Pinpoint the cell where the given text exists, returning its [x, y] midpoint coordinate. 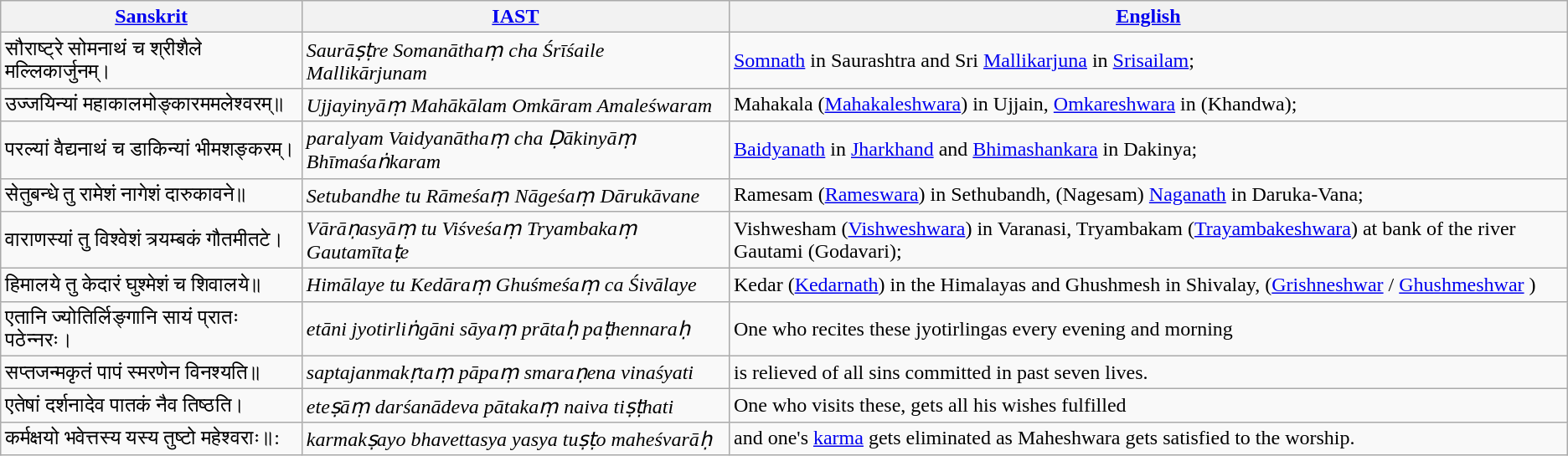
सौराष्ट्रे सोमनाथं च श्रीशैले मल्लिकार्जुनम्। [152, 60]
One who recites these jyotirlingas every evening and morning [1148, 328]
सप्तजन्मकृतं पापं स्मरणेन विनश्यति॥ [152, 372]
IAST [515, 17]
Vārāṇasyāṃ tu Viśveśaṃ Tryambakaṃ Gautamītaṭe [515, 240]
is relieved of all sins committed in past seven lives. [1148, 372]
Somnath in Saurashtra and Sri Mallikarjuna in Srisailam; [1148, 60]
वाराणस्यां तु विश्वेशं त्र्यम्बकं गौतमीतटे। [152, 240]
Baidyanath in Jharkhand and Bhimashankara in Dakinya; [1148, 150]
etāni jyotirliṅgāni sāyaṃ prātaḥ paṭhennaraḥ [515, 328]
Saurāṣṭre Somanāthaṃ cha Śrīśaile Mallikārjunam [515, 60]
Sanskrit [152, 17]
Ujjayinyāṃ Mahākālam Omkāram Amaleśwaram [515, 105]
Vishwesham (Vishweshwara) in Varanasi, Tryambakam (Trayambakeshwara) at bank of the river Gautami (Godavari); [1148, 240]
सेतुबन्धे तु रामेशं नागेशं दारुकावने॥ [152, 195]
paralyam Vaidyanāthaṃ cha Ḍākinyāṃ Bhīmaśaṅkaram [515, 150]
One who visits these, gets all his wishes fulfilled [1148, 406]
हिमालये तु केदारं घुश्मेशं च शिवालये॥ [152, 285]
उज्जयिन्यां महाकालमोङ्कारममलेश्वरम्॥ [152, 105]
एतेषां दर्शनादेव पातकं नैव तिष्ठति। [152, 406]
and one's karma gets eliminated as Maheshwara gets satisfied to the worship. [1148, 438]
Himālaye tu Kedāraṃ Ghuśmeśaṃ ca Śivālaye [515, 285]
eteṣāṃ darśanādeva pātakaṃ naiva tiṣṭhati [515, 406]
Mahakala (Mahakaleshwara) in Ujjain, Omkareshwara in (Khandwa); [1148, 105]
कर्मक्षयो भवेत्तस्य यस्य तुष्टो महेश्वराः॥: [152, 438]
English [1148, 17]
परल्यां वैद्यनाथं च डाकिन्यां भीमशङ्करम्। [152, 150]
karmakṣayo bhavettasya yasya tuṣṭo maheśvarāḥ [515, 438]
saptajanmakṛtaṃ pāpaṃ smaraṇena vinaśyati [515, 372]
एतानि ज्योतिर्लिङ्गानि सायं प्रातः पठेन्नरः। [152, 328]
Setubandhe tu Rāmeśaṃ Nāgeśaṃ Dārukāvane [515, 195]
Kedar (Kedarnath) in the Himalayas and Ghushmesh in Shivalay, (Grishneshwar / Ghushmeshwar ) [1148, 285]
Ramesam (Rameswara) in Sethubandh, (Nagesam) Naganath in Daruka-Vana; [1148, 195]
